Pinpoint the cell where the given text exists, returning its (X, Y) midpoint coordinate. 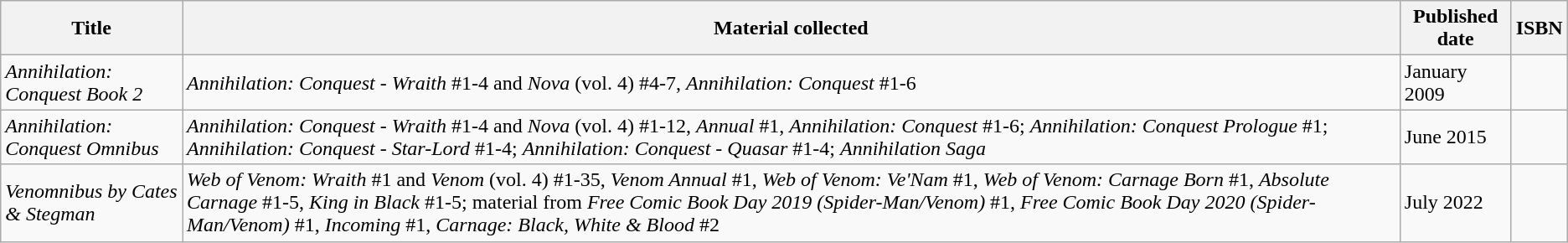
Published date (1456, 28)
July 2022 (1456, 203)
ISBN (1540, 28)
January 2009 (1456, 82)
Venomnibus by Cates & Stegman (92, 203)
Annihilation: Conquest Omnibus (92, 137)
Material collected (792, 28)
June 2015 (1456, 137)
Annihilation: Conquest Book 2 (92, 82)
Annihilation: Conquest - Wraith #1-4 and Nova (vol. 4) #4-7, Annihilation: Conquest #1-6 (792, 82)
Title (92, 28)
